Search for the cell housing the specified text and yield its (x, y) center coordinate. 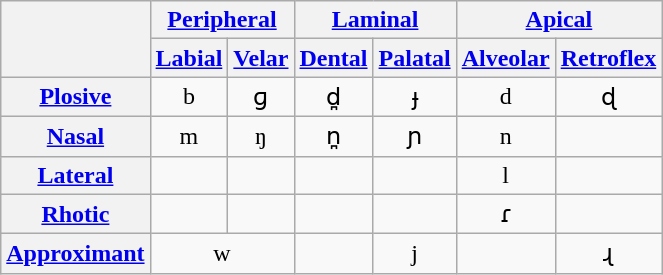
Labial (189, 58)
Approximant (76, 254)
b (189, 97)
Lateral (76, 175)
Apical (559, 20)
m (189, 136)
Retroflex (608, 58)
ŋ (261, 136)
Alveolar (506, 58)
Nasal (76, 136)
d (506, 97)
Laminal (375, 20)
Dental (334, 58)
ɖ (608, 97)
n̪ (334, 136)
Rhotic (76, 214)
l (506, 175)
ɲ (414, 136)
Palatal (414, 58)
w (222, 254)
n (506, 136)
d̪ (334, 97)
ɡ (261, 97)
ɻ (608, 254)
Plosive (76, 97)
Velar (261, 58)
ɟ (414, 97)
ɾ (506, 214)
j (414, 254)
Peripheral (222, 20)
